For the text-containing cell, return its midpoint in (X, Y) coordinate format. 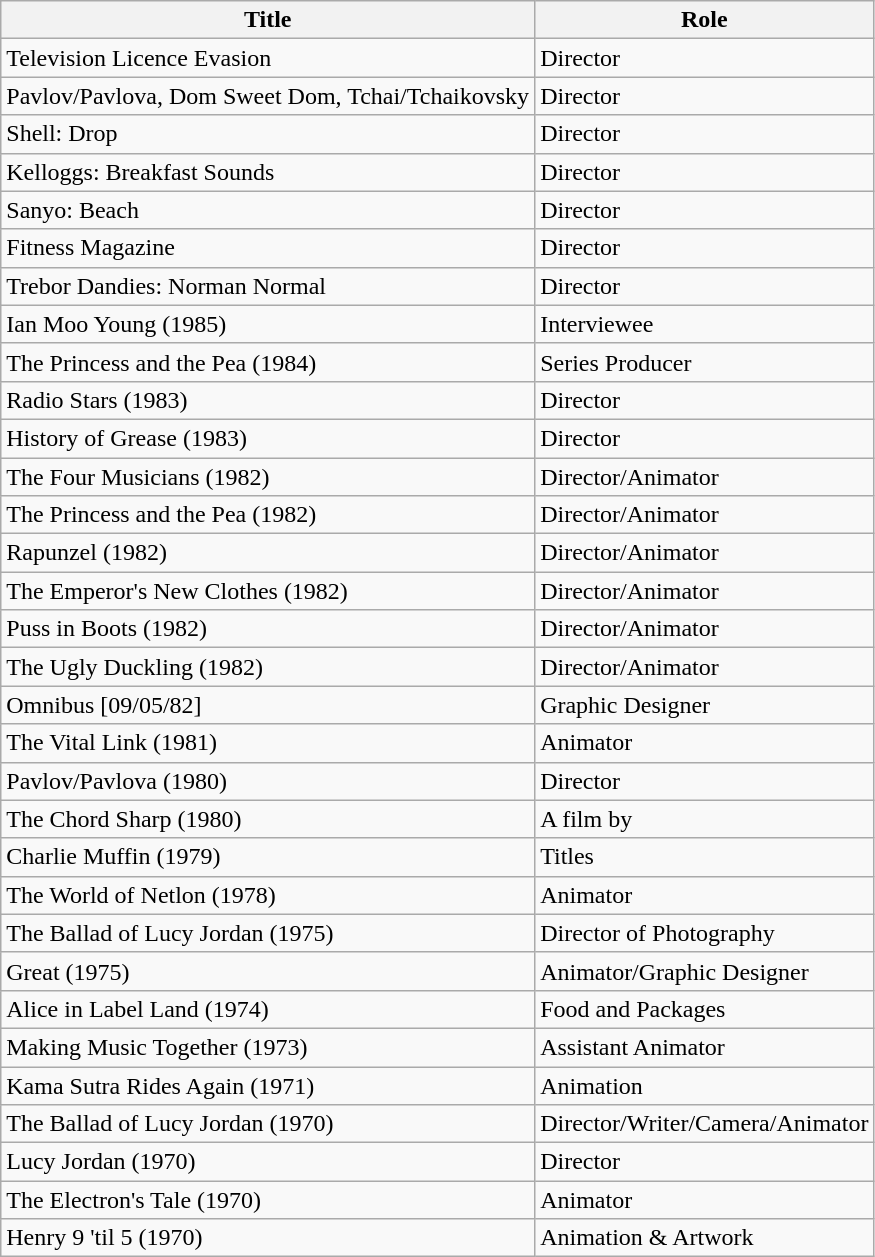
Graphic Designer (704, 705)
The Vital Link (1981) (268, 743)
Kama Sutra Rides Again (1971) (268, 1085)
Titles (704, 857)
The Four Musicians (1982) (268, 477)
The Chord Sharp (1980) (268, 819)
Animation (704, 1085)
Rapunzel (1982) (268, 553)
Henry 9 'til 5 (1970) (268, 1238)
Omnibus [09/05/82] (268, 705)
Pavlov/Pavlova, Dom Sweet Dom, Tchai/Tchaikovsky (268, 96)
The Emperor's New Clothes (1982) (268, 591)
Television Licence Evasion (268, 58)
The World of Netlon (1978) (268, 895)
Interviewee (704, 324)
Ian Moo Young (1985) (268, 324)
Animation & Artwork (704, 1238)
The Ballad of Lucy Jordan (1970) (268, 1124)
Director of Photography (704, 933)
History of Grease (1983) (268, 438)
Food and Packages (704, 1009)
The Princess and the Pea (1984) (268, 362)
The Ugly Duckling (1982) (268, 667)
Making Music Together (1973) (268, 1047)
The Ballad of Lucy Jordan (1975) (268, 933)
Title (268, 20)
The Princess and the Pea (1982) (268, 515)
Series Producer (704, 362)
Trebor Dandies: Norman Normal (268, 286)
Radio Stars (1983) (268, 400)
Director/Writer/Camera/Animator (704, 1124)
Shell: Drop (268, 134)
Pavlov/Pavlova (1980) (268, 781)
Assistant Animator (704, 1047)
Animator/Graphic Designer (704, 971)
Alice in Label Land (1974) (268, 1009)
The Electron's Tale (1970) (268, 1200)
Lucy Jordan (1970) (268, 1162)
Puss in Boots (1982) (268, 629)
Sanyo: Beach (268, 210)
Great (1975) (268, 971)
Fitness Magazine (268, 248)
Role (704, 20)
Charlie Muffin (1979) (268, 857)
A film by (704, 819)
Kelloggs: Breakfast Sounds (268, 172)
